Determine the [X, Y] coordinate at the center of the cell enclosing the given text.  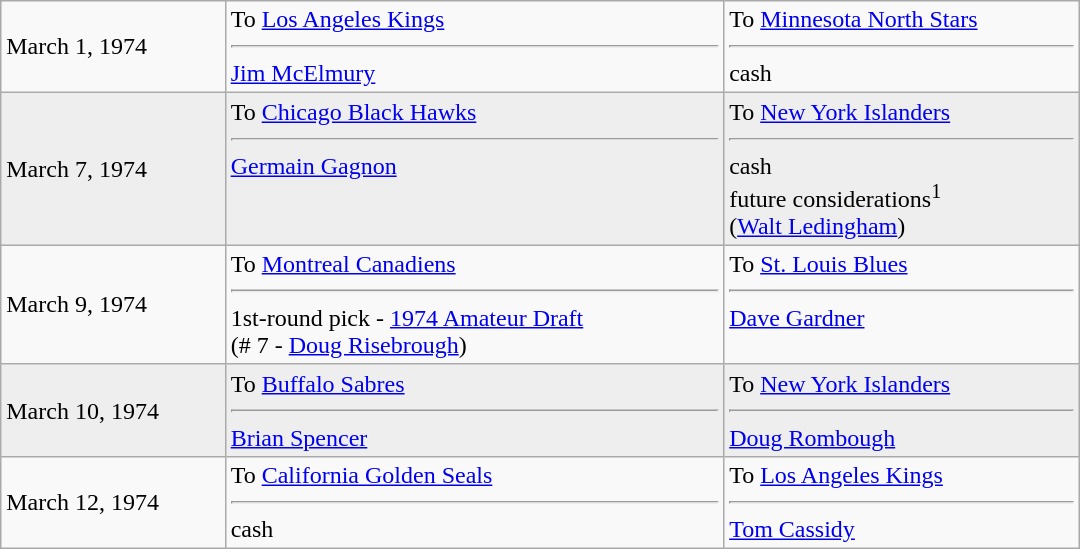
To Montreal Canadiens1st-round pick - 1974 Amateur Draft(# 7 - Doug Risebrough) [474, 304]
March 12, 1974 [113, 502]
March 9, 1974 [113, 304]
March 7, 1974 [113, 170]
March 1, 1974 [113, 47]
To New York IslandersDoug Rombough [902, 410]
March 10, 1974 [113, 410]
To Minnesota North Starscash [902, 47]
To New York Islanderscashfuture considerations1(Walt Ledingham) [902, 170]
To Chicago Black HawksGermain Gagnon [474, 170]
To Los Angeles KingsTom Cassidy [902, 502]
To Los Angeles KingsJim McElmury [474, 47]
To California Golden Sealscash [474, 502]
To Buffalo SabresBrian Spencer [474, 410]
To St. Louis BluesDave Gardner [902, 304]
